Return the [x, y] coordinate for the center point of the cell that contains the specified text.  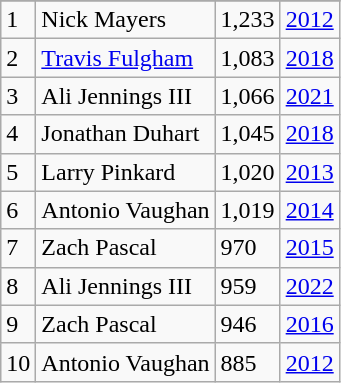
959 [248, 286]
Larry Pinkard [126, 172]
885 [248, 362]
2015 [310, 248]
1,066 [248, 96]
7 [18, 248]
1 [18, 20]
5 [18, 172]
1,019 [248, 210]
2021 [310, 96]
Jonathan Duhart [126, 134]
970 [248, 248]
2022 [310, 286]
2 [18, 58]
9 [18, 324]
Travis Fulgham [126, 58]
1,233 [248, 20]
10 [18, 362]
946 [248, 324]
Nick Mayers [126, 20]
3 [18, 96]
1,045 [248, 134]
1,083 [248, 58]
6 [18, 210]
2016 [310, 324]
2013 [310, 172]
1,020 [248, 172]
2014 [310, 210]
4 [18, 134]
8 [18, 286]
